Detect which cell encompasses the target text, then output its [x, y] center coordinate. 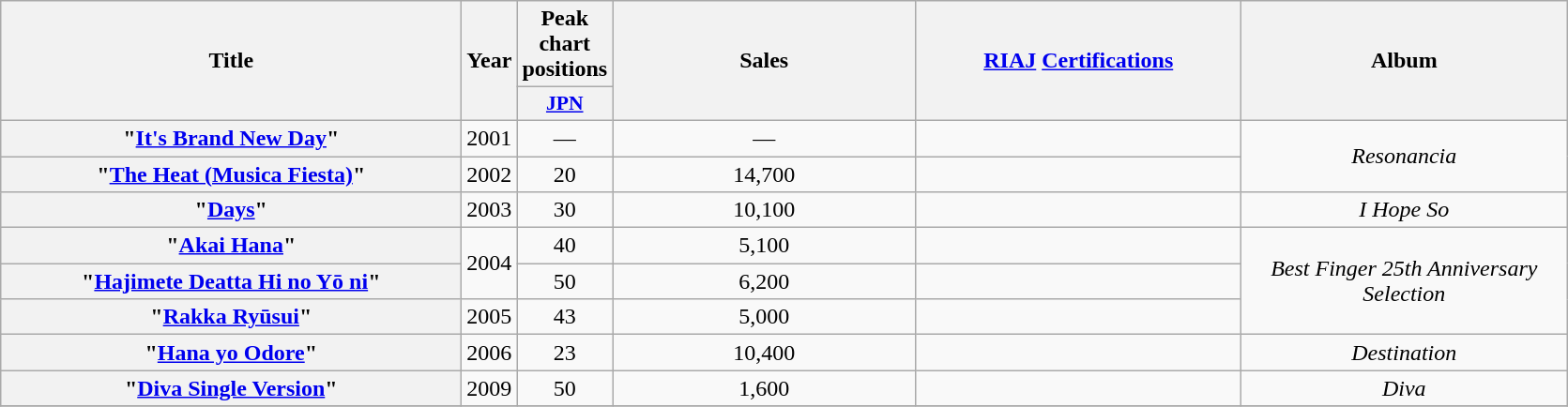
"Hana yo Odore" [231, 353]
RIAJ Certifications [1079, 61]
"Days" [231, 210]
"Akai Hana" [231, 246]
"The Heat (Musica Fiesta)" [231, 173]
Destination [1404, 353]
23 [565, 353]
2001 [490, 138]
5,000 [764, 317]
2005 [490, 317]
Sales [764, 61]
Album [1404, 61]
10,100 [764, 210]
"Rakka Ryūsui" [231, 317]
2006 [490, 353]
2004 [490, 264]
20 [565, 173]
14,700 [764, 173]
30 [565, 210]
6,200 [764, 281]
2003 [490, 210]
1,600 [764, 388]
40 [565, 246]
Title [231, 61]
JPN [565, 104]
2002 [490, 173]
2009 [490, 388]
Diva [1404, 388]
Peak chart positions [565, 44]
Year [490, 61]
Resonancia [1404, 156]
"Diva Single Version" [231, 388]
5,100 [764, 246]
Best Finger 25th Anniversary Selection [1404, 281]
"Hajimete Deatta Hi no Yō ni" [231, 281]
I Hope So [1404, 210]
43 [565, 317]
"It's Brand New Day" [231, 138]
10,400 [764, 353]
